Determine the (X, Y) coordinate at the center of the cell enclosing the given text.  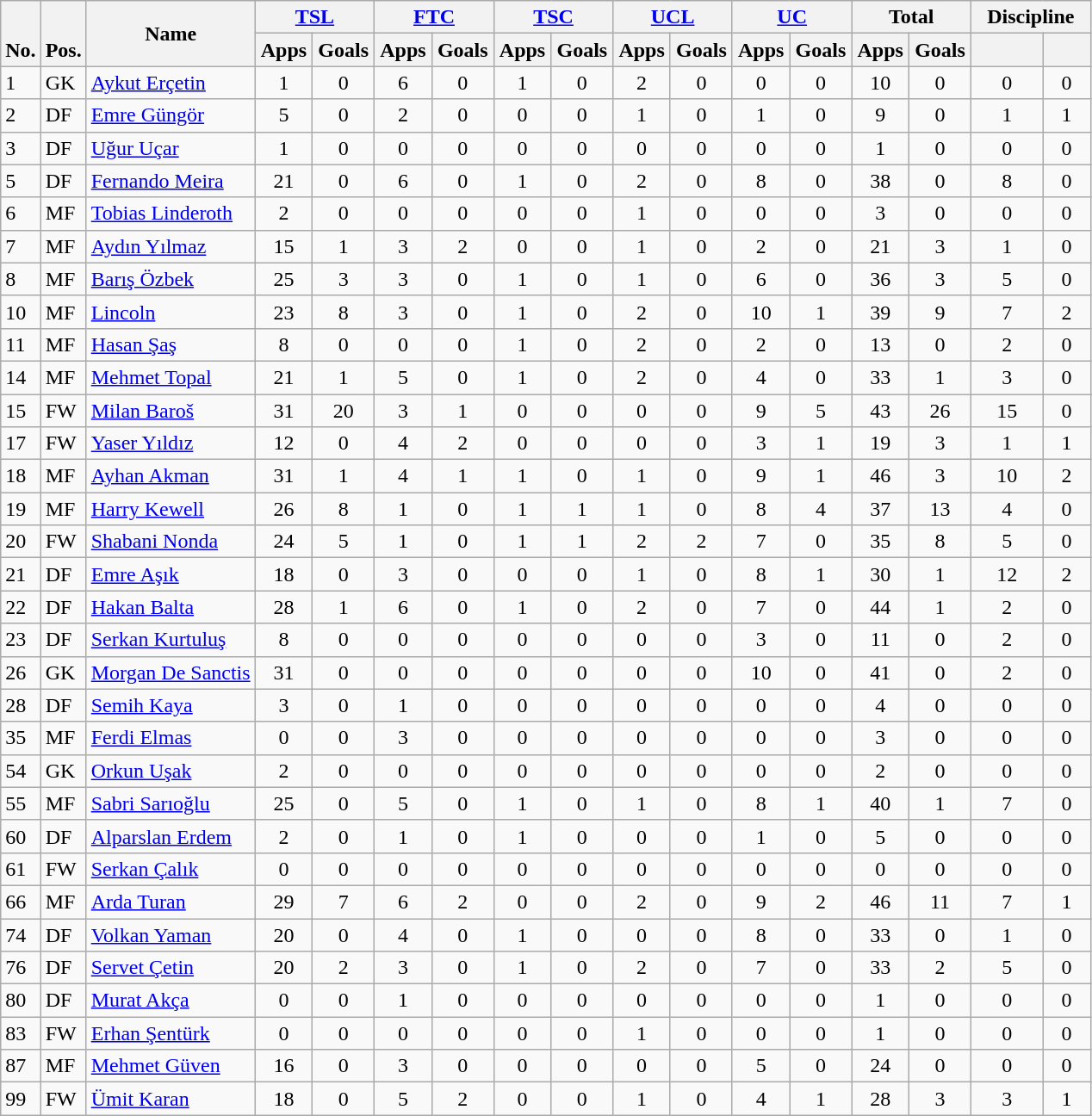
Ferdi Elmas (171, 738)
Milan Baroš (171, 411)
Barış Özbek (171, 279)
39 (880, 312)
Mehmet Topal (171, 377)
22 (21, 607)
16 (284, 1066)
66 (21, 902)
Emre Aşık (171, 574)
Tobias Linderoth (171, 214)
Yaser Yıldız (171, 443)
Harry Kewell (171, 509)
Mehmet Güven (171, 1066)
Uğur Uçar (171, 148)
38 (880, 181)
Ümit Karan (171, 1099)
83 (21, 1033)
Serkan Çalık (171, 869)
Morgan De Sanctis (171, 673)
Pos. (64, 34)
Sabri Sarıoğlu (171, 803)
Discipline (1032, 17)
43 (880, 411)
29 (284, 902)
UCL (673, 17)
Alparslan Erdem (171, 836)
Emre Güngör (171, 115)
Serkan Kurtuluş (171, 640)
76 (21, 968)
14 (21, 377)
Erhan Şentürk (171, 1033)
UC (792, 17)
36 (880, 279)
No. (21, 34)
99 (21, 1099)
Total (911, 17)
Murat Akça (171, 1001)
Hasan Şaş (171, 344)
Fernando Meira (171, 181)
Arda Turan (171, 902)
44 (880, 607)
54 (21, 771)
Volkan Yaman (171, 934)
Ayhan Akman (171, 476)
87 (21, 1066)
Hakan Balta (171, 607)
Aydın Yılmaz (171, 246)
Semih Kaya (171, 705)
FTC (434, 17)
61 (21, 869)
Lincoln (171, 312)
17 (21, 443)
60 (21, 836)
74 (21, 934)
41 (880, 673)
Shabani Nonda (171, 542)
Servet Çetin (171, 968)
55 (21, 803)
Orkun Uşak (171, 771)
37 (880, 509)
Name (171, 34)
40 (880, 803)
30 (880, 574)
TSL (315, 17)
80 (21, 1001)
TSC (553, 17)
Aykut Erçetin (171, 83)
